Provide the (X, Y) coordinate of the cell's center where the given text is located.  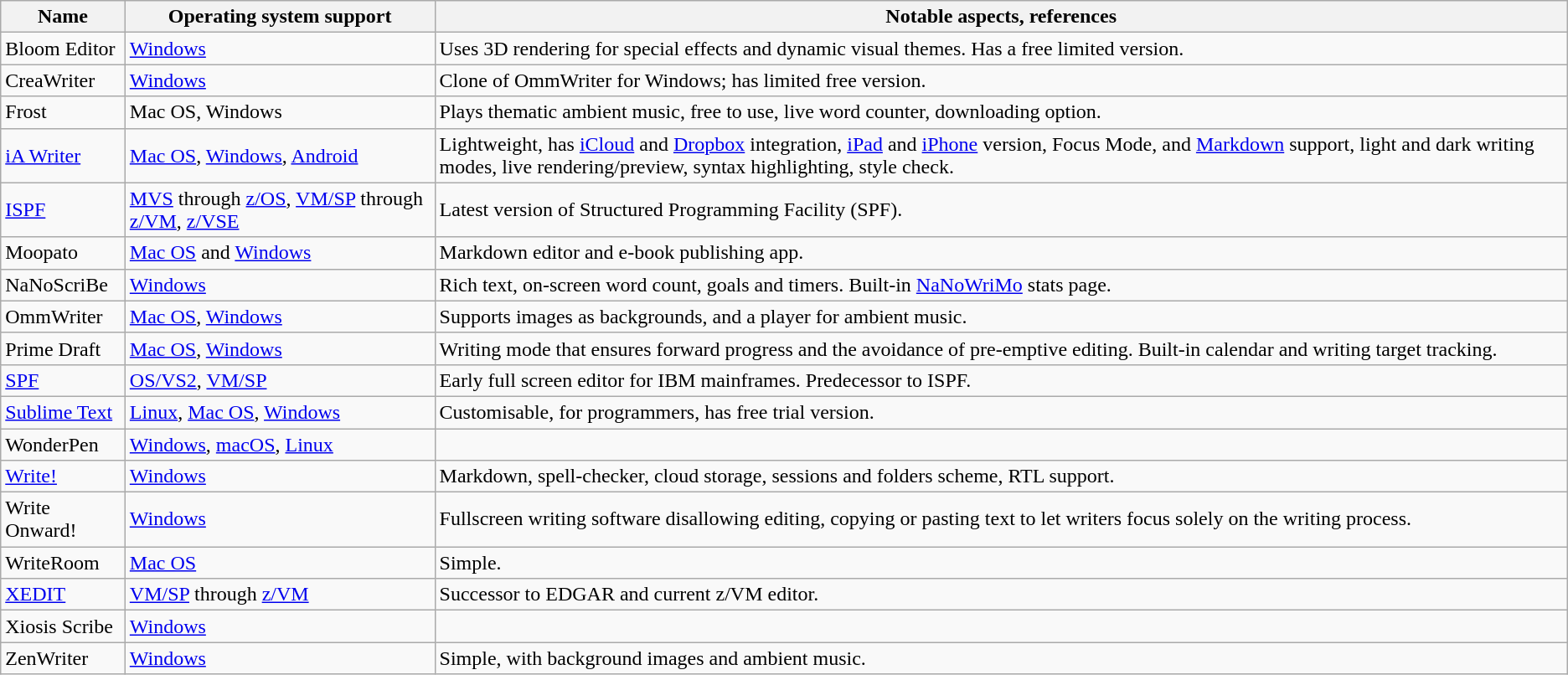
Notable aspects, references (1001, 17)
OS/VS2, VM/SP (280, 380)
ISPF (64, 209)
SPF (64, 380)
Frost (64, 112)
Rich text, on-screen word count, goals and timers. Built-in NaNoWriMo stats page. (1001, 285)
Plays thematic ambient music, free to use, live word counter, downloading option. (1001, 112)
Markdown, spell-checker, cloud storage, sessions and folders scheme, RTL support. (1001, 477)
iA Writer (64, 156)
Windows, macOS, Linux (280, 445)
ZenWriter (64, 658)
MVS through z/OS, VM/SP through z/VM, z/VSE (280, 209)
Clone of OmmWriter for Windows; has limited free version. (1001, 80)
Early full screen editor for IBM mainframes. Predecessor to ISPF. (1001, 380)
Moopato (64, 253)
Bloom Editor (64, 49)
Operating system support (280, 17)
Prime Draft (64, 348)
Mac OS (280, 563)
Latest version of Structured Programming Facility (SPF). (1001, 209)
Write Onward! (64, 519)
Linux, Mac OS, Windows (280, 412)
Write! (64, 477)
Successor to EDGAR and current z/VM editor. (1001, 595)
OmmWriter (64, 317)
XEDIT (64, 595)
Sublime Text (64, 412)
Fullscreen writing software disallowing editing, copying or pasting text to let writers focus solely on the writing process. (1001, 519)
WriteRoom (64, 563)
Simple, with background images and ambient music. (1001, 658)
CreaWriter (64, 80)
Name (64, 17)
Markdown editor and e-book publishing app. (1001, 253)
WonderPen (64, 445)
Supports images as backgrounds, and a player for ambient music. (1001, 317)
Simple. (1001, 563)
NaNoScriBe (64, 285)
Mac OS, Windows, Android (280, 156)
VM/SP through z/VM (280, 595)
Customisable, for programmers, has free trial version. (1001, 412)
Mac OS and Windows (280, 253)
Xiosis Scribe (64, 626)
Uses 3D rendering for special effects and dynamic visual themes. Has a free limited version. (1001, 49)
Writing mode that ensures forward progress and the avoidance of pre-emptive editing. Built-in calendar and writing target tracking. (1001, 348)
